For the text-containing cell, return its midpoint in (X, Y) coordinate format. 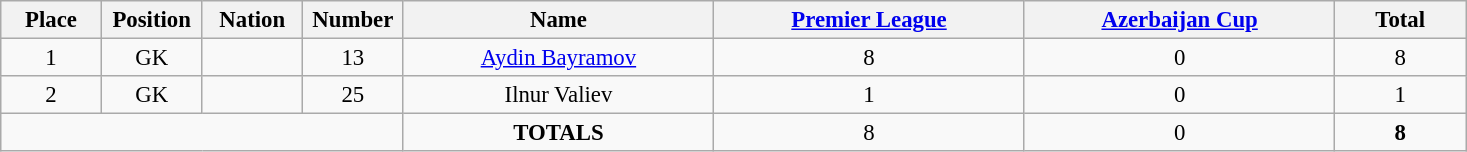
2 (52, 95)
Place (52, 20)
Nation (252, 20)
Ilnur Valiev (558, 95)
25 (354, 95)
13 (354, 58)
Aydin Bayramov (558, 58)
Premier League (870, 20)
TOTALS (558, 133)
Number (354, 20)
Position (152, 20)
Azerbaijan Cup (1180, 20)
Total (1400, 20)
Name (558, 20)
